Find where the given text appears and provide that cell's center as (X, Y) coordinate. 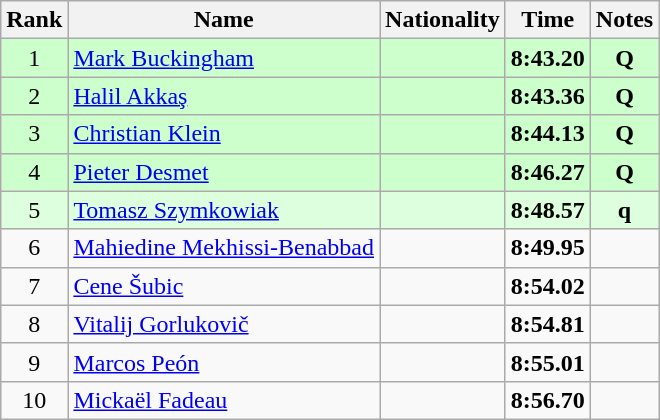
Pieter Desmet (224, 172)
7 (34, 286)
8:43.20 (548, 58)
8:55.01 (548, 362)
Cene Šubic (224, 286)
q (624, 210)
8:54.81 (548, 324)
Time (548, 20)
Halil Akkaş (224, 96)
Marcos Peón (224, 362)
8 (34, 324)
8:54.02 (548, 286)
Vitalij Gorlukovič (224, 324)
Mahiedine Mekhissi-Benabbad (224, 248)
4 (34, 172)
8:48.57 (548, 210)
Nationality (443, 20)
Mark Buckingham (224, 58)
8:46.27 (548, 172)
Tomasz Szymkowiak (224, 210)
Mickaël Fadeau (224, 400)
8:49.95 (548, 248)
8:56.70 (548, 400)
2 (34, 96)
9 (34, 362)
1 (34, 58)
8:43.36 (548, 96)
Christian Klein (224, 134)
3 (34, 134)
Name (224, 20)
6 (34, 248)
10 (34, 400)
8:44.13 (548, 134)
Notes (624, 20)
Rank (34, 20)
5 (34, 210)
